Scan for the cell matching the given text and deliver its [x, y] coordinate at center. 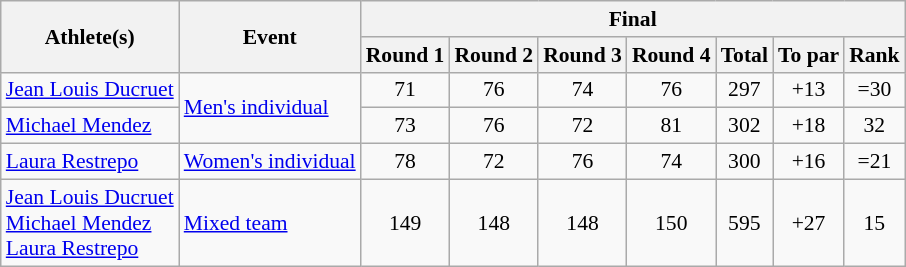
+16 [808, 162]
81 [672, 126]
Mixed team [270, 222]
71 [406, 90]
73 [406, 126]
302 [744, 126]
78 [406, 162]
149 [406, 222]
595 [744, 222]
Round 2 [494, 55]
Michael Mendez [90, 126]
300 [744, 162]
Men's individual [270, 108]
Jean Louis Ducruet [90, 90]
Jean Louis DucruetMichael MendezLaura Restrepo [90, 222]
Women's individual [270, 162]
32 [874, 126]
15 [874, 222]
=21 [874, 162]
Event [270, 36]
Round 1 [406, 55]
+27 [808, 222]
Final [633, 19]
Total [744, 55]
+13 [808, 90]
To par [808, 55]
150 [672, 222]
Rank [874, 55]
Round 3 [582, 55]
Round 4 [672, 55]
Laura Restrepo [90, 162]
+18 [808, 126]
Athlete(s) [90, 36]
=30 [874, 90]
297 [744, 90]
